Find where the given text appears and provide that cell's center as [X, Y] coordinate. 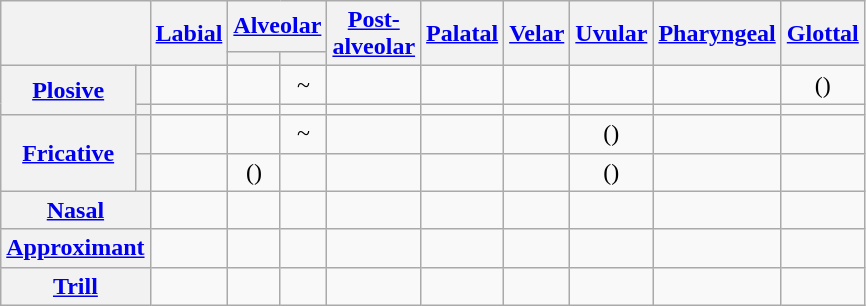
Labial [189, 34]
Fricative [68, 153]
Post-alveolar [374, 34]
Plosive [68, 90]
Nasal [76, 210]
Trill [76, 286]
Approximant [76, 248]
Uvular [612, 34]
Palatal [462, 34]
Alveolar [278, 26]
Glottal [822, 34]
Pharyngeal [717, 34]
Velar [537, 34]
